Scan for the cell matching the given text and deliver its (X, Y) coordinate at center. 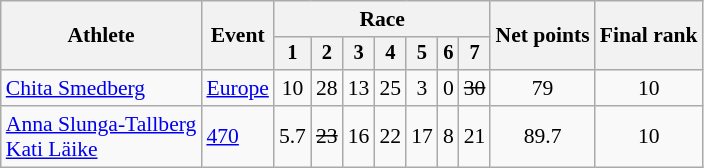
28 (327, 88)
25 (390, 88)
0 (448, 88)
Athlete (102, 36)
5.7 (292, 136)
79 (542, 88)
Race (382, 19)
17 (422, 136)
13 (359, 88)
2 (327, 54)
7 (475, 54)
Final rank (649, 36)
Event (237, 36)
Chita Smedberg (102, 88)
Europe (237, 88)
16 (359, 136)
8 (448, 136)
4 (390, 54)
23 (327, 136)
30 (475, 88)
89.7 (542, 136)
6 (448, 54)
1 (292, 54)
21 (475, 136)
22 (390, 136)
Net points (542, 36)
5 (422, 54)
470 (237, 136)
Anna Slunga-TallbergKati Läike (102, 136)
